Return the [x, y] coordinate for the center point of the cell that contains the specified text.  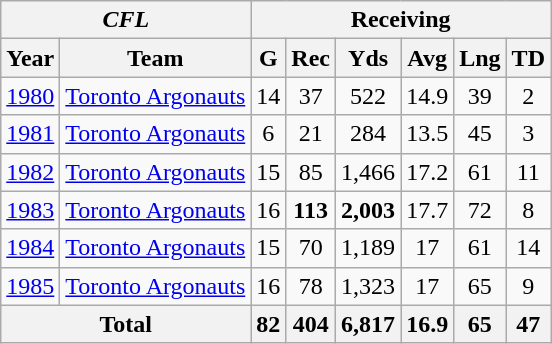
Avg [428, 58]
2,003 [368, 210]
14.9 [428, 96]
CFL [126, 20]
284 [368, 134]
Year [30, 58]
Total [126, 324]
1983 [30, 210]
Receiving [401, 20]
6 [268, 134]
9 [528, 286]
1985 [30, 286]
1,466 [368, 172]
Lng [480, 58]
G [268, 58]
6,817 [368, 324]
1982 [30, 172]
17.7 [428, 210]
1,323 [368, 286]
3 [528, 134]
113 [311, 210]
Team [156, 58]
45 [480, 134]
8 [528, 210]
47 [528, 324]
1980 [30, 96]
11 [528, 172]
2 [528, 96]
82 [268, 324]
Yds [368, 58]
72 [480, 210]
1,189 [368, 248]
522 [368, 96]
39 [480, 96]
70 [311, 248]
TD [528, 58]
16.9 [428, 324]
17.2 [428, 172]
1981 [30, 134]
85 [311, 172]
13.5 [428, 134]
37 [311, 96]
78 [311, 286]
404 [311, 324]
21 [311, 134]
1984 [30, 248]
Rec [311, 58]
